Detect which cell encompasses the target text, then output its (X, Y) center coordinate. 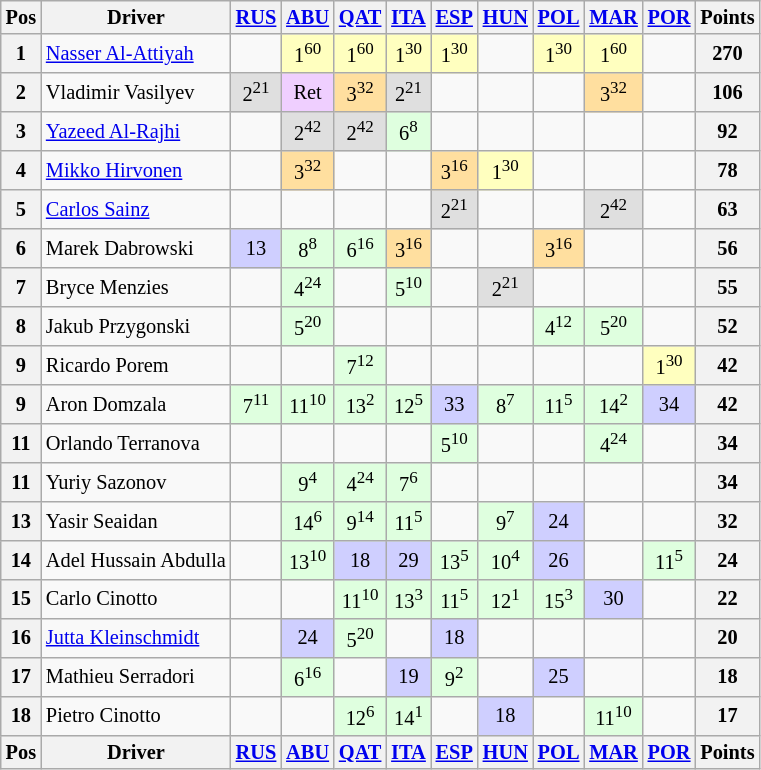
4 (21, 170)
Adel Hussain Abdulla (136, 560)
270 (727, 54)
2 (21, 92)
Yazeed Al-Rajhi (136, 132)
6 (21, 248)
Yuriy Sazonov (136, 482)
52 (727, 326)
25 (559, 676)
97 (506, 520)
141 (408, 716)
712 (360, 366)
Pietro Cinotto (136, 716)
19 (408, 676)
5 (21, 210)
412 (559, 326)
1310 (308, 560)
133 (408, 598)
78 (727, 170)
146 (308, 520)
Jutta Kleinschmidt (136, 638)
711 (256, 404)
Aron Domzala (136, 404)
30 (613, 598)
55 (727, 288)
Yasir Seaidan (136, 520)
Carlos Sainz (136, 210)
Jakub Przygonski (136, 326)
Mathieu Serradori (136, 676)
142 (613, 404)
Vladimir Vasilyev (136, 92)
Marek Dabrowski (136, 248)
22 (727, 598)
1 (21, 54)
126 (360, 716)
Carlo Cinotto (136, 598)
33 (454, 404)
153 (559, 598)
132 (360, 404)
Orlando Terranova (136, 444)
87 (506, 404)
8 (21, 326)
125 (408, 404)
Ret (308, 92)
14 (21, 560)
76 (408, 482)
68 (408, 132)
16 (21, 638)
106 (727, 92)
32 (727, 520)
20 (727, 638)
Bryce Menzies (136, 288)
7 (21, 288)
Mikko Hirvonen (136, 170)
29 (408, 560)
104 (506, 560)
94 (308, 482)
63 (727, 210)
Nasser Al-Attiyah (136, 54)
56 (727, 248)
Ricardo Porem (136, 366)
88 (308, 248)
121 (506, 598)
914 (360, 520)
15 (21, 598)
135 (454, 560)
3 (21, 132)
26 (559, 560)
